Search for the cell housing the specified text and yield its (X, Y) center coordinate. 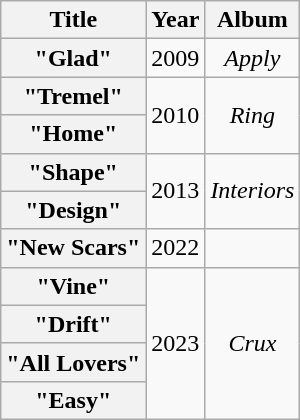
"Easy" (74, 400)
2010 (176, 115)
2013 (176, 191)
"Vine" (74, 286)
Apply (252, 58)
2023 (176, 343)
"Home" (74, 134)
"New Scars" (74, 248)
2009 (176, 58)
Interiors (252, 191)
Title (74, 20)
Ring (252, 115)
"Drift" (74, 324)
2022 (176, 248)
"Shape" (74, 172)
Year (176, 20)
Crux (252, 343)
Album (252, 20)
"Glad" (74, 58)
"All Lovers" (74, 362)
"Design" (74, 210)
"Tremel" (74, 96)
